For the text-containing cell, return its midpoint in [x, y] coordinate format. 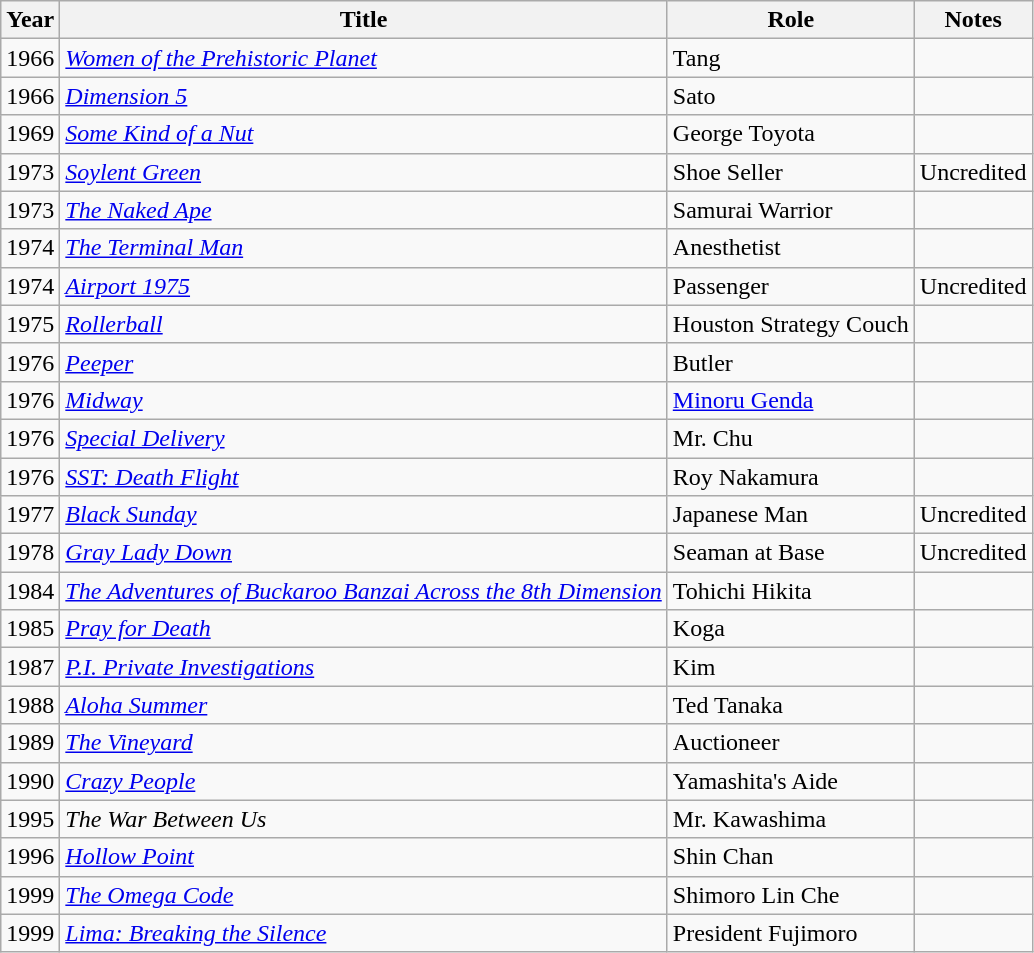
Shoe Seller [790, 172]
Soylent Green [364, 172]
Auctioneer [790, 743]
The Terminal Man [364, 248]
Lima: Breaking the Silence [364, 933]
1985 [30, 629]
Ted Tanaka [790, 705]
1984 [30, 591]
Role [790, 20]
1977 [30, 515]
Kim [790, 667]
Midway [364, 400]
Mr. Kawashima [790, 819]
Rollerball [364, 324]
1975 [30, 324]
Dimension 5 [364, 96]
Mr. Chu [790, 438]
President Fujimoro [790, 933]
Tohichi Hikita [790, 591]
Year [30, 20]
1989 [30, 743]
Roy Nakamura [790, 477]
1996 [30, 857]
Peeper [364, 362]
Houston Strategy Couch [790, 324]
Minoru Genda [790, 400]
1988 [30, 705]
The Vineyard [364, 743]
Tang [790, 58]
Some Kind of a Nut [364, 134]
Koga [790, 629]
SST: Death Flight [364, 477]
Crazy People [364, 781]
Airport 1975 [364, 286]
Anesthetist [790, 248]
Women of the Prehistoric Planet [364, 58]
Special Delivery [364, 438]
Notes [973, 20]
Black Sunday [364, 515]
The War Between Us [364, 819]
Seaman at Base [790, 553]
Shin Chan [790, 857]
1969 [30, 134]
Hollow Point [364, 857]
Samurai Warrior [790, 210]
Pray for Death [364, 629]
George Toyota [790, 134]
The Adventures of Buckaroo Banzai Across the 8th Dimension [364, 591]
Passenger [790, 286]
Japanese Man [790, 515]
Shimoro Lin Che [790, 895]
Gray Lady Down [364, 553]
1978 [30, 553]
1995 [30, 819]
1987 [30, 667]
1990 [30, 781]
Sato [790, 96]
Butler [790, 362]
The Omega Code [364, 895]
Yamashita's Aide [790, 781]
Title [364, 20]
Aloha Summer [364, 705]
P.I. Private Investigations [364, 667]
The Naked Ape [364, 210]
